Detect which cell encompasses the target text, then output its [X, Y] center coordinate. 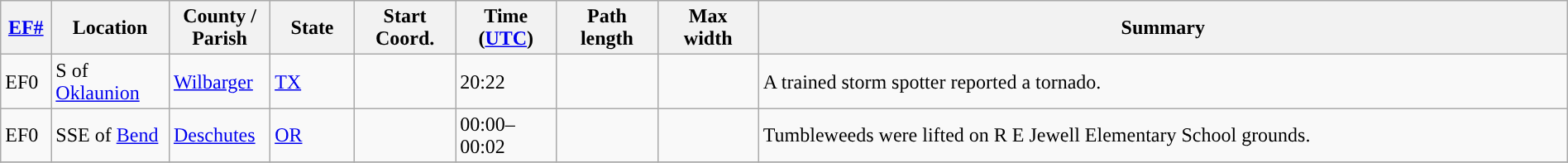
State [313, 28]
Max width [708, 28]
20:22 [506, 81]
Tumbleweeds were lifted on R E Jewell Elementary School grounds. [1163, 136]
Start Coord. [404, 28]
00:00–00:02 [506, 136]
Path length [607, 28]
OR [313, 136]
Summary [1163, 28]
TX [313, 81]
Time (UTC) [506, 28]
Wilbarger [219, 81]
EF# [26, 28]
Location [111, 28]
Deschutes [219, 136]
S of Oklaunion [111, 81]
A trained storm spotter reported a tornado. [1163, 81]
County / Parish [219, 28]
SSE of Bend [111, 136]
